Output the [X, Y] coordinate of the center of the cell containing the given text.  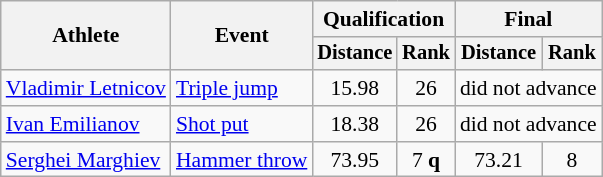
Triple jump [242, 88]
Qualification [383, 19]
Ivan Emilianov [86, 124]
Event [242, 36]
Shot put [242, 124]
18.38 [354, 124]
15.98 [354, 88]
Vladimir Letnicov [86, 88]
Athlete [86, 36]
Final [528, 19]
